Scan for the cell matching the given text and deliver its [x, y] coordinate at center. 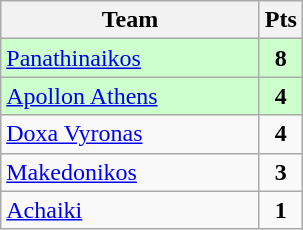
3 [280, 172]
Panathinaikos [130, 58]
Apollon Athens [130, 96]
1 [280, 210]
Makedonikos [130, 172]
Team [130, 20]
8 [280, 58]
Pts [280, 20]
Achaiki [130, 210]
Doxa Vyronas [130, 134]
